Detect which cell encompasses the target text, then output its [x, y] center coordinate. 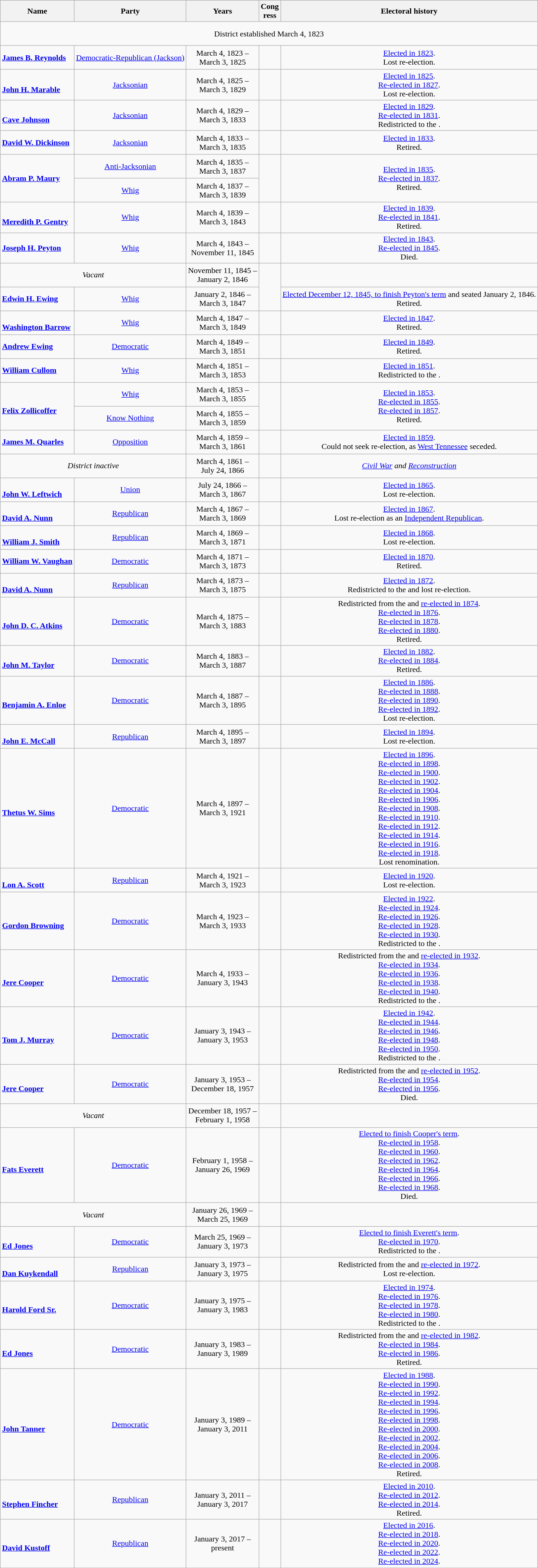
Redistricted from the and re-elected in 1982.Re-elected in 1984.Re-elected in 1986.Retired. [409, 1349]
Elected in 1872.Redistricted to the and lost re-election. [409, 585]
March 4, 1851 –March 3, 1853 [222, 370]
Andrew Ewing [37, 347]
March 4, 1867 –March 3, 1869 [222, 514]
Elected in 1882.Re-elected in 1884.Retired. [409, 661]
Gordon Browning [37, 921]
March 25, 1969 –January 3, 1973 [222, 1242]
January 3, 1983 –January 3, 1989 [222, 1349]
James B. Reynolds [37, 58]
March 4, 1923 –March 3, 1933 [222, 921]
James M. Quarles [37, 442]
Congress [270, 11]
March 4, 1871 –March 3, 1873 [222, 561]
District established March 4, 1823 [269, 34]
David W. Dickinson [37, 142]
Lon A. Scott [37, 880]
Felix Zollicoffer [37, 406]
John W. Leftwich [37, 490]
Elected in 1853.Re-elected in 1855.Re-elected in 1857.Retired. [409, 406]
March 4, 1829 –March 3, 1833 [222, 115]
March 4, 1849 –March 3, 1851 [222, 347]
Elected in 2010.Re-elected in 2012.Re-elected in 2014.Retired. [409, 1500]
March 4, 1837 –March 3, 1839 [222, 190]
Joseph H. Peyton [37, 248]
Elected in 1886.Re-elected in 1888.Re-elected in 1890.Re-elected in 1892.Lost re-election. [409, 700]
Civil War and Reconstruction [409, 466]
William Cullom [37, 370]
Elected December 12, 1845, to finish Peyton's term and seated January 2, 1846.Retired. [409, 299]
Opposition [130, 442]
January 3, 1943 –January 3, 1953 [222, 1035]
December 18, 1957 –February 1, 1958 [222, 1116]
Redistricted from the and re-elected in 1952.Re-elected in 1954.Re-elected in 1956.Died. [409, 1084]
Union [130, 490]
January 26, 1969 –March 25, 1969 [222, 1215]
January 3, 1989 –January 3, 2011 [222, 1424]
Benjamin A. Enloe [37, 700]
Elected in 1867.Lost re-election as an Independent Republican. [409, 514]
March 4, 1835 –March 3, 1837 [222, 166]
Elected in 1868.Lost re-election. [409, 537]
Years [222, 11]
March 4, 1869 –March 3, 1871 [222, 537]
Elected in 1833.Retired. [409, 142]
Elected in 1920.Lost re-election. [409, 880]
Elected in 1859.Could not seek re-election, as West Tennessee seceded. [409, 442]
March 4, 1861 –July 24, 1866 [222, 466]
March 4, 1855 –March 3, 1859 [222, 418]
Redistricted from the and re-elected in 1874.Re-elected in 1876.Re-elected in 1878.Re-elected in 1880.Retired. [409, 621]
Elected in 1825.Re-elected in 1827.Lost re-election. [409, 85]
Elected in 1974.Re-elected in 1976.Re-elected in 1978.Re-elected in 1980.Redistricted to the . [409, 1305]
Dan Kuykendall [37, 1269]
Washington Barrow [37, 323]
Meredith P. Gentry [37, 217]
John Tanner [37, 1424]
March 4, 1887 –March 3, 1895 [222, 700]
Redistricted from the and re-elected in 1932.Re-elected in 1934.Re-elected in 1936.Re-elected in 1938.Re-elected in 1940.Redistricted to the . [409, 978]
March 4, 1843 –November 11, 1845 [222, 248]
Anti-Jacksonian [130, 166]
January 2, 1846 –March 3, 1847 [222, 299]
March 4, 1839 –March 3, 1843 [222, 217]
Thetus W. Sims [37, 808]
Elected in 1922.Re-elected in 1924.Re-elected in 1926.Re-elected in 1928.Re-elected in 1930.Redistricted to the . [409, 921]
Elected in 1865.Lost re-election. [409, 490]
Name [37, 11]
January 3, 2011 –January 3, 2017 [222, 1500]
Elected in 1894.Lost re-election. [409, 736]
March 4, 1933 –January 3, 1943 [222, 978]
John M. Taylor [37, 661]
Electoral history [409, 11]
Elected to finish Everett's term.Re-elected in 1970.Redistricted to the . [409, 1242]
Elected in 2016.Re-elected in 2018.Re-elected in 2020.Re-elected in 2022.Re-elected in 2024. [409, 1543]
Elected in 1843.Re-elected in 1845.Died. [409, 248]
Elected in 1851.Redistricted to the . [409, 370]
Elected in 1839.Re-elected in 1841.Retired. [409, 217]
March 4, 1897 –March 3, 1921 [222, 808]
Elected in 1835.Re-elected in 1837.Retired. [409, 178]
William J. Smith [37, 537]
March 4, 1847 –March 3, 1849 [222, 323]
Elected in 1847.Retired. [409, 323]
Tom J. Murray [37, 1035]
Elected in 1829.Re-elected in 1831.Redistricted to the . [409, 115]
November 11, 1845 –January 2, 1846 [222, 275]
March 4, 1833 –March 3, 1835 [222, 142]
Elected in 1870.Retired. [409, 561]
Elected in 1849.Retired. [409, 347]
March 4, 1873 –March 3, 1875 [222, 585]
January 3, 1953 –December 18, 1957 [222, 1084]
March 4, 1875 –March 3, 1883 [222, 621]
Democratic-Republican (Jackson) [130, 58]
Stephen Fincher [37, 1500]
Know Nothing [130, 418]
March 4, 1853 –March 3, 1855 [222, 394]
David Kustoff [37, 1543]
John H. Marable [37, 85]
District inactive [93, 466]
March 4, 1883 –March 3, 1887 [222, 661]
John D. C. Atkins [37, 621]
March 4, 1921 –March 3, 1923 [222, 880]
February 1, 1958 –January 26, 1969 [222, 1165]
Elected in 1823.Lost re-election. [409, 58]
Fats Everett [37, 1165]
March 4, 1859 –March 3, 1861 [222, 442]
January 3, 2017 –present [222, 1543]
John E. McCall [37, 736]
Edwin H. Ewing [37, 299]
Harold Ford Sr. [37, 1305]
Party [130, 11]
January 3, 1973 –January 3, 1975 [222, 1269]
March 4, 1825 –March 3, 1829 [222, 85]
William W. Vaughan [37, 561]
July 24, 1866 –March 3, 1867 [222, 490]
Cave Johnson [37, 115]
Abram P. Maury [37, 178]
Redistricted from the and re-elected in 1972.Lost re-election. [409, 1269]
March 4, 1823 –March 3, 1825 [222, 58]
January 3, 1975 –January 3, 1983 [222, 1305]
Elected in 1942.Re-elected in 1944.Re-elected in 1946.Re-elected in 1948.Re-elected in 1950.Redistricted to the . [409, 1035]
March 4, 1895 –March 3, 1897 [222, 736]
